Capture the cell that displays the provided text and extract its [X, Y] central coordinate. 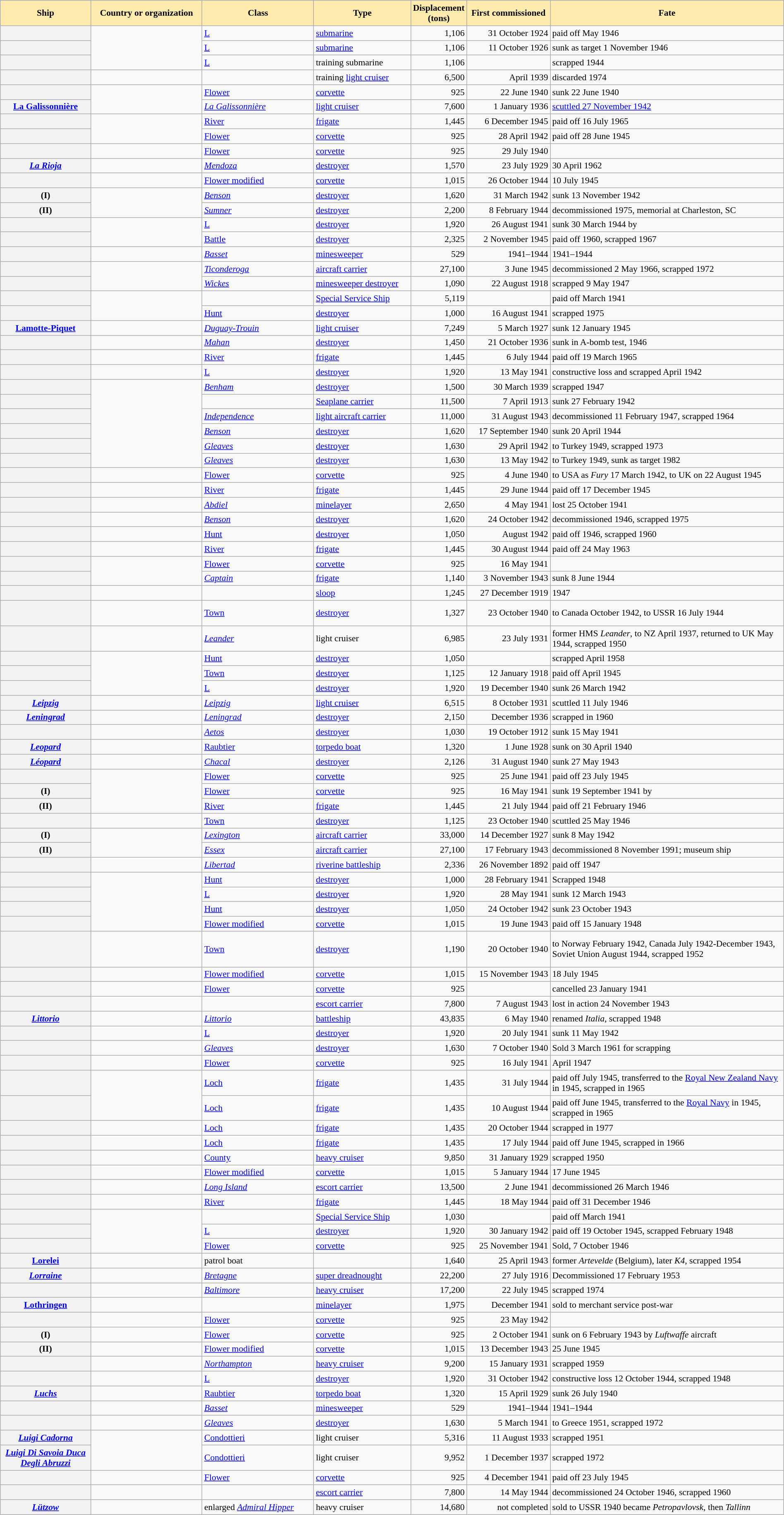
1,975 [439, 1305]
Lamotte-Piquet [45, 328]
decommissioned 1975, memorial at Charleston, SC [667, 210]
paid off 31 December 1946 [667, 1202]
paid off 17 December 1945 [667, 490]
August 1942 [509, 535]
not completed [509, 1507]
4 June 1940 [509, 475]
discarded 1974 [667, 77]
9,200 [439, 1364]
11,500 [439, 402]
scrapped in 1977 [667, 1128]
Captain [258, 578]
2,126 [439, 762]
scrapped 9 May 1947 [667, 284]
2 June 1941 [509, 1187]
14 December 1927 [509, 835]
sunk 12 March 1943 [667, 894]
3 June 1945 [509, 269]
Lützow [45, 1507]
29 June 1944 [509, 490]
14 May 1944 [509, 1493]
6 July 1944 [509, 357]
6,515 [439, 703]
to Greece 1951, scrapped 1972 [667, 1423]
27 July 1916 [509, 1275]
13 December 1943 [509, 1349]
22 June 1940 [509, 92]
Lorelei [45, 1261]
cancelled 23 January 1941 [667, 989]
Sumner [258, 210]
1,140 [439, 578]
scrapped 1950 [667, 1158]
23 May 1942 [509, 1320]
5 March 1941 [509, 1423]
Seaplane carrier [362, 402]
2,650 [439, 505]
Long Island [258, 1187]
5 January 1944 [509, 1172]
Country or organization [146, 13]
1,450 [439, 343]
Type [362, 13]
17 September 1940 [509, 431]
28 May 1941 [509, 894]
9,952 [439, 1458]
April 1947 [667, 1063]
Mahan [258, 343]
County [258, 1158]
paid off 16 July 1965 [667, 122]
Chacal [258, 762]
31 August 1940 [509, 762]
minesweeper destroyer [362, 284]
Luigi Cadorna [45, 1438]
19 October 1912 [509, 732]
paid off 1960, scrapped 1967 [667, 240]
13 May 1941 [509, 372]
scrapped in 1960 [667, 717]
19 December 1940 [509, 688]
17 June 1945 [667, 1172]
training light cruiser [362, 77]
decommissioned 2 May 1966, scrapped 1972 [667, 269]
lost 25 October 1941 [667, 505]
December 1936 [509, 717]
18 July 1945 [667, 974]
sloop [362, 593]
sunk on 30 April 1940 [667, 747]
12 January 1918 [509, 674]
1,245 [439, 593]
25 June 1941 [509, 777]
to Norway February 1942, Canada July 1942-December 1943, Soviet Union August 1944, scrapped 1952 [667, 949]
decommissioned 11 February 1947, scrapped 1964 [667, 417]
31 October 1942 [509, 1379]
paid off June 1945, scrapped in 1966 [667, 1143]
5 March 1927 [509, 328]
battleship [362, 1019]
decommissioned 1946, scrapped 1975 [667, 520]
former Artevelde (Belgium), later K4, scrapped 1954 [667, 1261]
to Canada October 1942, to USSR 16 July 1944 [667, 613]
sunk in A-bomb test, 1946 [667, 343]
2,336 [439, 865]
30 April 1962 [667, 166]
30 August 1944 [509, 549]
Luchs [45, 1393]
15 November 1943 [509, 974]
33,000 [439, 835]
decommissioned 8 November 1991; museum ship [667, 850]
Sold 3 March 1961 for scrapping [667, 1048]
paid off May 1946 [667, 33]
sunk 26 March 1942 [667, 688]
4 December 1941 [509, 1478]
La Rioja [45, 166]
6 December 1945 [509, 122]
Battle [258, 240]
sunk 12 January 1945 [667, 328]
sunk 23 October 1943 [667, 909]
scrapped 1947 [667, 387]
paid off 1946, scrapped 1960 [667, 535]
enlarged Admiral Hipper [258, 1507]
30 March 1939 [509, 387]
14,680 [439, 1507]
11 August 1933 [509, 1438]
sunk 27 February 1942 [667, 402]
7 August 1943 [509, 1004]
paid off July 1945, transferred to the Royal New Zealand Navy in 1945, scrapped in 1965 [667, 1083]
Sold, 7 October 1946 [667, 1246]
26 October 1944 [509, 181]
1,570 [439, 166]
paid off 1947 [667, 865]
to Turkey 1949, sunk as target 1982 [667, 460]
scrapped 1972 [667, 1458]
sunk 8 May 1942 [667, 835]
22,200 [439, 1275]
Luigi Di Savoia Duca Degli Abruzzi [45, 1458]
43,835 [439, 1019]
sunk as target 1 November 1946 [667, 48]
20 July 1941 [509, 1033]
5,119 [439, 299]
Benham [258, 387]
Duguay-Trouin [258, 328]
sunk 13 November 1942 [667, 195]
1 June 1928 [509, 747]
sold to merchant service post-war [667, 1305]
17,200 [439, 1290]
13,500 [439, 1187]
17 February 1943 [509, 850]
former HMS Leander, to NZ April 1937, returned to UK May 1944, scrapped 1950 [667, 639]
25 November 1941 [509, 1246]
First commissioned [509, 13]
Leopard [45, 747]
2,200 [439, 210]
Lexington [258, 835]
decommissioned 26 March 1946 [667, 1187]
7,600 [439, 107]
21 July 1944 [509, 806]
December 1941 [509, 1305]
8 February 1944 [509, 210]
31 October 1924 [509, 33]
Northampton [258, 1364]
22 August 1918 [509, 284]
7 April 1913 [509, 402]
Aetos [258, 732]
Libertad [258, 865]
31 August 1943 [509, 417]
Class [258, 13]
scrapped 1951 [667, 1438]
light aircraft carrier [362, 417]
3 November 1943 [509, 578]
2 November 1945 [509, 240]
1,090 [439, 284]
Mendoza [258, 166]
10 August 1944 [509, 1108]
25 April 1943 [509, 1261]
Independence [258, 417]
27 December 1919 [509, 593]
22 July 1945 [509, 1290]
paid off April 1945 [667, 674]
26 August 1941 [509, 225]
8 October 1931 [509, 703]
6,985 [439, 639]
9,850 [439, 1158]
constructive loss and scrapped April 1942 [667, 372]
sunk 20 April 1944 [667, 431]
28 February 1941 [509, 880]
riverine battleship [362, 865]
patrol boat [258, 1261]
6,500 [439, 77]
scuttled 25 May 1946 [667, 821]
1,500 [439, 387]
21 October 1936 [509, 343]
28 April 1942 [509, 137]
scrapped April 1958 [667, 659]
sunk on 6 February 1943 by Luftwaffe aircraft [667, 1335]
Leander [258, 639]
Lorraine [45, 1275]
scrapped 1944 [667, 63]
sunk 27 May 1943 [667, 762]
sunk 15 May 1941 [667, 732]
2 October 1941 [509, 1335]
29 July 1940 [509, 151]
paid off 19 March 1965 [667, 357]
super dreadnought [362, 1275]
2,150 [439, 717]
Scrapped 1948 [667, 880]
scuttled 27 November 1942 [667, 107]
20 October 1944 [509, 1128]
6 May 1940 [509, 1019]
Abdiel [258, 505]
15 January 1931 [509, 1364]
2,325 [439, 240]
sunk 30 March 1944 by [667, 225]
sunk 8 June 1944 [667, 578]
20 October 1940 [509, 949]
10 July 1945 [667, 181]
paid off 21 February 1946 [667, 806]
training submarine [362, 63]
29 April 1942 [509, 446]
16 August 1941 [509, 313]
scrapped 1959 [667, 1364]
1,190 [439, 949]
1947 [667, 593]
sunk 19 September 1941 by [667, 791]
23 July 1931 [509, 639]
Essex [258, 850]
Wickes [258, 284]
Decommissioned 17 February 1953 [667, 1275]
sunk 22 June 1940 [667, 92]
Fate [667, 13]
scrapped 1974 [667, 1290]
Léopard [45, 762]
1,640 [439, 1261]
Bretagne [258, 1275]
renamed Italia, scrapped 1948 [667, 1019]
Displacement (tons) [439, 13]
Ship [45, 13]
13 May 1942 [509, 460]
paid off 19 October 1945, scrapped February 1948 [667, 1231]
1,327 [439, 613]
11 October 1926 [509, 48]
lost in action 24 November 1943 [667, 1004]
5,316 [439, 1438]
17 July 1944 [509, 1143]
Ticonderoga [258, 269]
constructive loss 12 October 1944, scrapped 1948 [667, 1379]
26 November 1892 [509, 865]
April 1939 [509, 77]
18 May 1944 [509, 1202]
Baltimore [258, 1290]
scrapped 1975 [667, 313]
31 March 1942 [509, 195]
Lothringen [45, 1305]
decommissioned 24 October 1946, scrapped 1960 [667, 1493]
19 June 1943 [509, 924]
11,000 [439, 417]
paid off June 1945, transferred to the Royal Navy in 1945, scrapped in 1965 [667, 1108]
to USA as Fury 17 March 1942, to UK on 22 August 1945 [667, 475]
16 July 1941 [509, 1063]
scuttled 11 July 1946 [667, 703]
31 July 1944 [509, 1083]
1 January 1936 [509, 107]
30 January 1942 [509, 1231]
7,249 [439, 328]
paid off 24 May 1963 [667, 549]
7 October 1940 [509, 1048]
sold to USSR 1940 became Petropavlovsk, then Tallinn [667, 1507]
sunk 26 July 1940 [667, 1393]
paid off 15 January 1948 [667, 924]
sunk 11 May 1942 [667, 1033]
15 April 1929 [509, 1393]
23 July 1929 [509, 166]
25 June 1945 [667, 1349]
1 December 1937 [509, 1458]
paid off 28 June 1945 [667, 137]
4 May 1941 [509, 505]
31 January 1929 [509, 1158]
to Turkey 1949, scrapped 1973 [667, 446]
